Extract the [x, y] coordinate from the center of the cell holding the provided text.  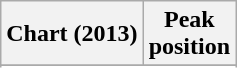
Chart (2013) [72, 34]
Peakposition [189, 34]
